Identify which cell holds the provided text, then report its [x, y] central coordinate. 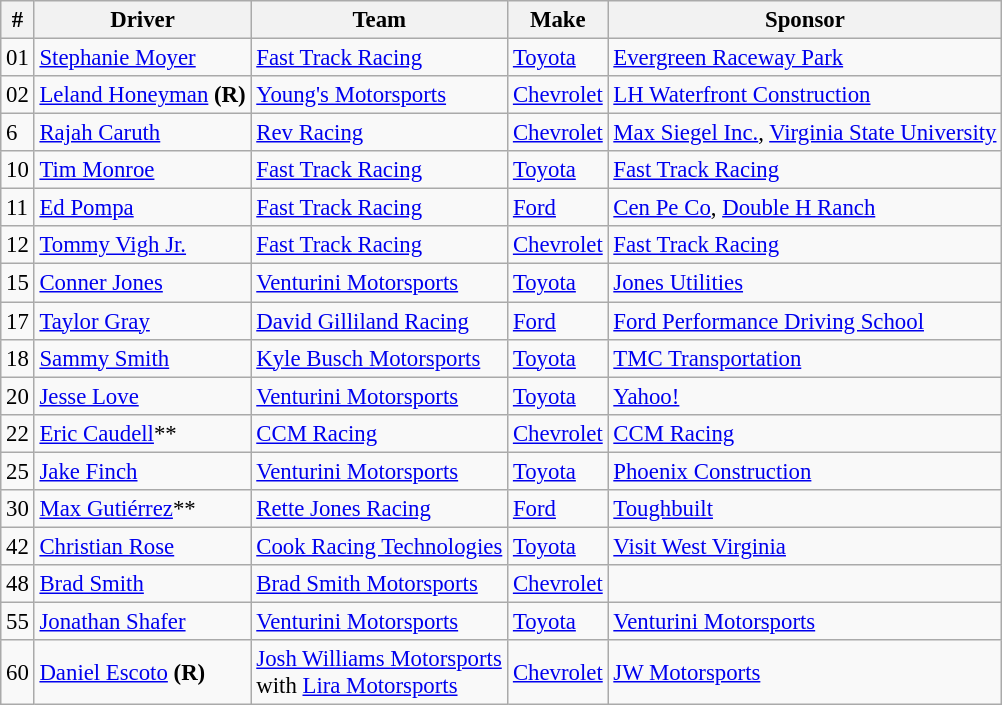
Yahoo! [805, 396]
Jesse Love [142, 396]
Visit West Virginia [805, 546]
JW Motorsports [805, 672]
25 [18, 471]
48 [18, 584]
60 [18, 672]
Ed Pompa [142, 208]
Max Siegel Inc., Virginia State University [805, 133]
Team [380, 20]
Brad Smith [142, 584]
01 [18, 58]
18 [18, 358]
LH Waterfront Construction [805, 95]
Tim Monroe [142, 170]
Sammy Smith [142, 358]
42 [18, 546]
Taylor Gray [142, 321]
55 [18, 621]
02 [18, 95]
Eric Caudell** [142, 433]
10 [18, 170]
Jonathan Shafer [142, 621]
Driver [142, 20]
15 [18, 283]
Daniel Escoto (R) [142, 672]
Kyle Busch Motorsports [380, 358]
Sponsor [805, 20]
Toughbuilt [805, 509]
Make [558, 20]
22 [18, 433]
Rajah Caruth [142, 133]
Brad Smith Motorsports [380, 584]
Conner Jones [142, 283]
Jake Finch [142, 471]
# [18, 20]
Rette Jones Racing [380, 509]
Ford Performance Driving School [805, 321]
Evergreen Raceway Park [805, 58]
David Gilliland Racing [380, 321]
Phoenix Construction [805, 471]
11 [18, 208]
Cook Racing Technologies [380, 546]
17 [18, 321]
Max Gutiérrez** [142, 509]
6 [18, 133]
Tommy Vigh Jr. [142, 245]
Cen Pe Co, Double H Ranch [805, 208]
30 [18, 509]
Jones Utilities [805, 283]
12 [18, 245]
20 [18, 396]
Leland Honeyman (R) [142, 95]
Young's Motorsports [380, 95]
TMC Transportation [805, 358]
Christian Rose [142, 546]
Rev Racing [380, 133]
Josh Williams Motorsports with Lira Motorsports [380, 672]
Stephanie Moyer [142, 58]
